Identify which cell holds the provided text, then report its [X, Y] central coordinate. 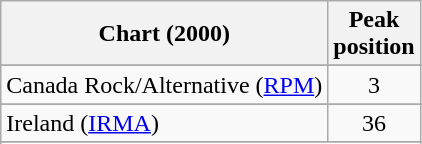
Chart (2000) [164, 34]
Canada Rock/Alternative (RPM) [164, 85]
Ireland (IRMA) [164, 123]
3 [374, 85]
36 [374, 123]
Peakposition [374, 34]
